Pinpoint the cell where the given text exists, returning its (x, y) midpoint coordinate. 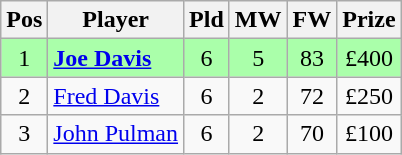
£250 (369, 96)
72 (312, 96)
5 (258, 58)
Player (116, 20)
£400 (369, 58)
Pos (24, 20)
1 (24, 58)
FW (312, 20)
83 (312, 58)
70 (312, 134)
£100 (369, 134)
3 (24, 134)
Pld (207, 20)
Prize (369, 20)
Fred Davis (116, 96)
MW (258, 20)
Joe Davis (116, 58)
John Pulman (116, 134)
